Output the [X, Y] coordinate of the center of the cell containing the given text.  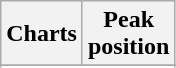
Charts [42, 34]
Peakposition [128, 34]
